Return the [X, Y] coordinate for the center point of the cell that contains the specified text.  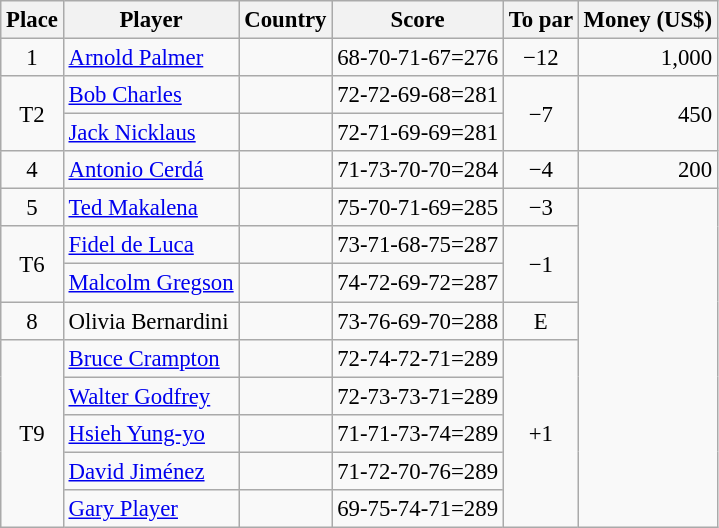
Score [418, 20]
73-76-69-70=288 [418, 321]
−1 [540, 264]
72-71-69-69=281 [418, 133]
E [540, 321]
Bruce Crampton [151, 358]
Antonio Cerdá [151, 170]
1,000 [648, 58]
Place [32, 20]
72-73-73-71=289 [418, 396]
Fidel de Luca [151, 245]
−4 [540, 170]
69-75-74-71=289 [418, 509]
71-72-70-76=289 [418, 471]
4 [32, 170]
Jack Nicklaus [151, 133]
−12 [540, 58]
−7 [540, 114]
Olivia Bernardini [151, 321]
Gary Player [151, 509]
T9 [32, 433]
Money (US$) [648, 20]
T6 [32, 264]
8 [32, 321]
200 [648, 170]
Ted Makalena [151, 208]
73-71-68-75=287 [418, 245]
71-73-70-70=284 [418, 170]
Walter Godfrey [151, 396]
72-74-72-71=289 [418, 358]
75-70-71-69=285 [418, 208]
74-72-69-72=287 [418, 283]
Bob Charles [151, 95]
1 [32, 58]
T2 [32, 114]
5 [32, 208]
To par [540, 20]
Hsieh Yung-yo [151, 433]
68-70-71-67=276 [418, 58]
−3 [540, 208]
Arnold Palmer [151, 58]
David Jiménez [151, 471]
72-72-69-68=281 [418, 95]
Malcolm Gregson [151, 283]
Player [151, 20]
+1 [540, 433]
Country [286, 20]
450 [648, 114]
71-71-73-74=289 [418, 433]
